Scan for the cell matching the given text and deliver its (X, Y) coordinate at center. 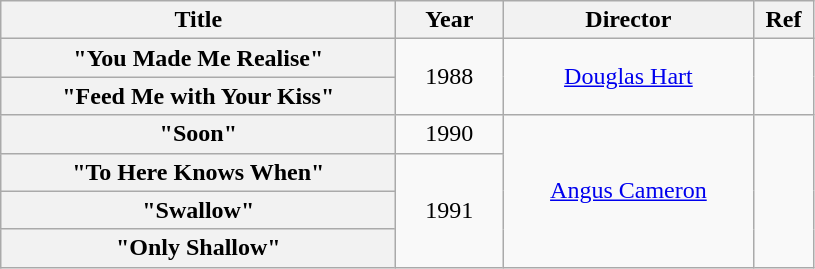
Ref (784, 20)
"Feed Me with Your Kiss" (198, 96)
"You Made Me Realise" (198, 58)
1990 (450, 134)
"To Here Knows When" (198, 172)
1991 (450, 210)
Director (628, 20)
1988 (450, 77)
"Swallow" (198, 210)
Year (450, 20)
Angus Cameron (628, 191)
Douglas Hart (628, 77)
Title (198, 20)
"Only Shallow" (198, 248)
"Soon" (198, 134)
